Pinpoint the cell where the given text exists, returning its (x, y) midpoint coordinate. 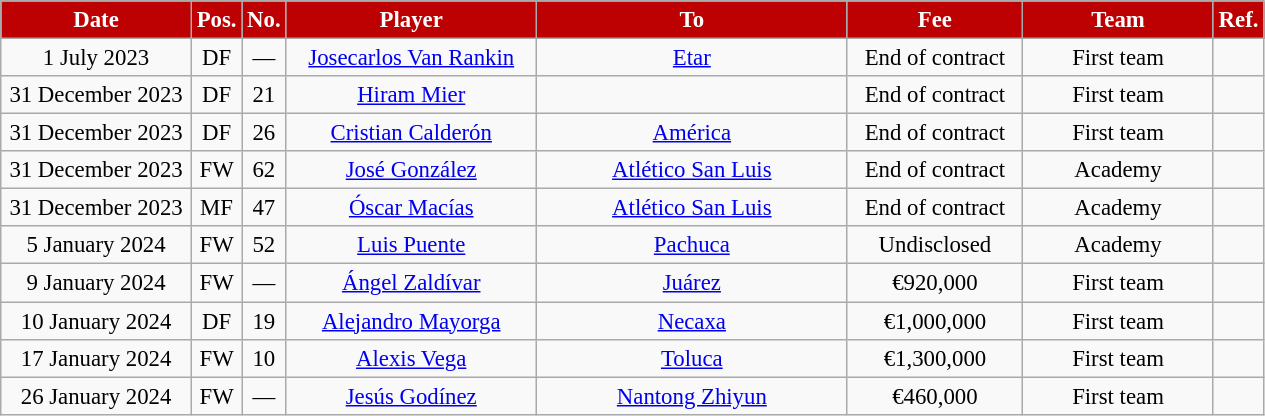
Undisclosed (935, 245)
Nantong Zhiyun (692, 396)
10 (264, 358)
47 (264, 208)
Ref. (1238, 20)
26 January 2024 (96, 396)
62 (264, 170)
Cristian Calderón (412, 133)
Alejandro Mayorga (412, 321)
Date (96, 20)
Jesús Godínez (412, 396)
Josecarlos Van Rankin (412, 58)
Óscar Macías (412, 208)
€1,000,000 (935, 321)
21 (264, 95)
17 January 2024 (96, 358)
5 January 2024 (96, 245)
52 (264, 245)
José González (412, 170)
Toluca (692, 358)
América (692, 133)
€920,000 (935, 283)
19 (264, 321)
€460,000 (935, 396)
Etar (692, 58)
Hiram Mier (412, 95)
Team (1118, 20)
1 July 2023 (96, 58)
10 January 2024 (96, 321)
Ángel Zaldívar (412, 283)
To (692, 20)
Pos. (216, 20)
26 (264, 133)
Luis Puente (412, 245)
Player (412, 20)
Fee (935, 20)
Alexis Vega (412, 358)
9 January 2024 (96, 283)
€1,300,000 (935, 358)
Pachuca (692, 245)
Necaxa (692, 321)
Juárez (692, 283)
MF (216, 208)
No. (264, 20)
